Detect which cell encompasses the target text, then output its (x, y) center coordinate. 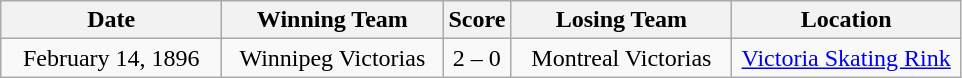
Victoria Skating Rink (846, 58)
Winnipeg Victorias (332, 58)
Montreal Victorias (622, 58)
Date (112, 20)
February 14, 1896 (112, 58)
2 – 0 (477, 58)
Location (846, 20)
Losing Team (622, 20)
Winning Team (332, 20)
Score (477, 20)
